Find where the given text appears and provide that cell's center as (X, Y) coordinate. 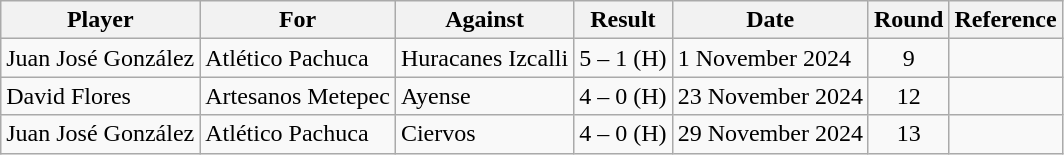
23 November 2024 (770, 96)
Artesanos Metepec (298, 96)
Date (770, 20)
Huracanes Izcalli (484, 58)
Ciervos (484, 134)
David Flores (100, 96)
1 November 2024 (770, 58)
For (298, 20)
Result (623, 20)
29 November 2024 (770, 134)
Ayense (484, 96)
Reference (1006, 20)
13 (908, 134)
9 (908, 58)
Against (484, 20)
Player (100, 20)
5 – 1 (H) (623, 58)
Round (908, 20)
12 (908, 96)
